Capture the cell that displays the provided text and extract its [x, y] central coordinate. 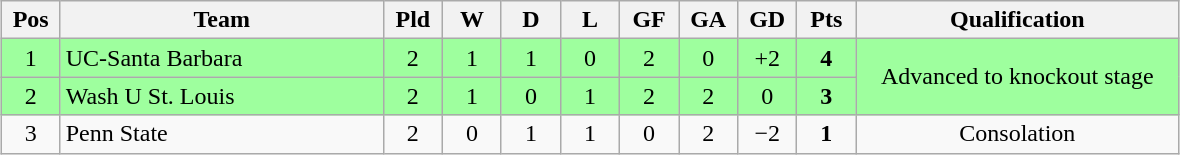
D [530, 20]
Qualification [1018, 20]
Penn State [222, 134]
GD [768, 20]
GF [650, 20]
−2 [768, 134]
Advanced to knockout stage [1018, 77]
L [590, 20]
Pos [30, 20]
W [472, 20]
Pld [412, 20]
Wash U St. Louis [222, 96]
Pts [826, 20]
+2 [768, 58]
Team [222, 20]
GA [708, 20]
Consolation [1018, 134]
UC-Santa Barbara [222, 58]
4 [826, 58]
